From the cell containing the given text, extract its center point as (x, y) coordinate. 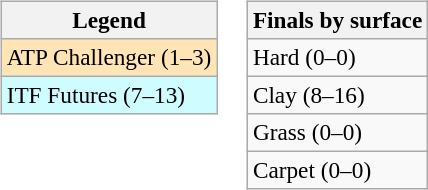
Legend (108, 20)
Grass (0–0) (337, 133)
Clay (8–16) (337, 95)
ITF Futures (7–13) (108, 95)
Hard (0–0) (337, 57)
Carpet (0–0) (337, 171)
Finals by surface (337, 20)
ATP Challenger (1–3) (108, 57)
